Extract the (X, Y) coordinate from the center of the cell holding the provided text.  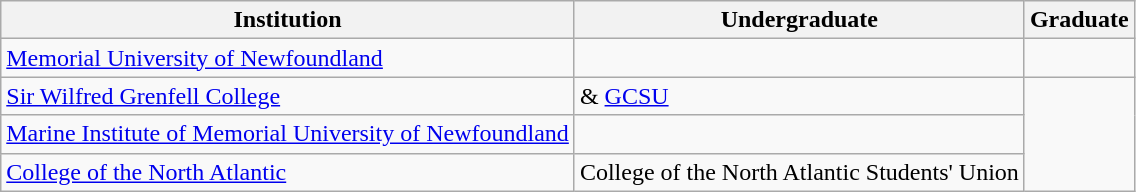
Graduate (1079, 20)
Institution (288, 20)
& GCSU (799, 96)
College of the North Atlantic (288, 172)
Undergraduate (799, 20)
Sir Wilfred Grenfell College (288, 96)
Memorial University of Newfoundland (288, 58)
Marine Institute of Memorial University of Newfoundland (288, 134)
College of the North Atlantic Students' Union (799, 172)
